Return (x, y) of the center of cell containing provided text 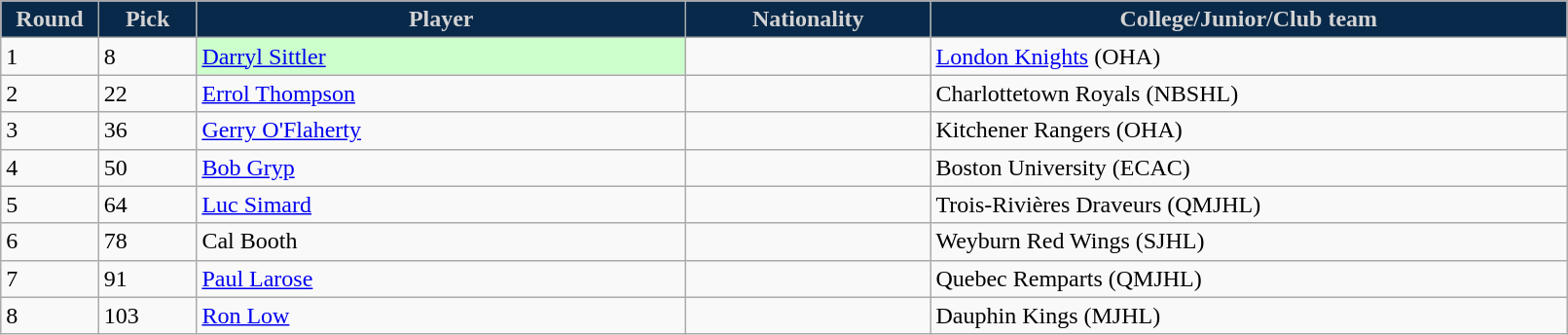
Round (51, 19)
Trois-Rivières Draveurs (QMJHL) (1249, 205)
64 (148, 205)
Cal Booth (442, 242)
6 (51, 242)
Boston University (ECAC) (1249, 167)
36 (148, 130)
Pick (148, 19)
Darryl Sittler (442, 56)
Nationality (808, 19)
5 (51, 205)
Charlottetown Royals (NBSHL) (1249, 93)
Player (442, 19)
Kitchener Rangers (OHA) (1249, 130)
Quebec Remparts (QMJHL) (1249, 279)
Paul Larose (442, 279)
78 (148, 242)
103 (148, 316)
Luc Simard (442, 205)
College/Junior/Club team (1249, 19)
London Knights (OHA) (1249, 56)
7 (51, 279)
22 (148, 93)
3 (51, 130)
1 (51, 56)
Bob Gryp (442, 167)
Errol Thompson (442, 93)
Gerry O'Flaherty (442, 130)
Weyburn Red Wings (SJHL) (1249, 242)
50 (148, 167)
2 (51, 93)
4 (51, 167)
91 (148, 279)
Dauphin Kings (MJHL) (1249, 316)
Ron Low (442, 316)
